For the text-containing cell, return its midpoint in (x, y) coordinate format. 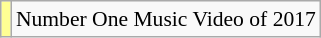
Number One Music Video of 2017 (166, 19)
